Detect which cell encompasses the target text, then output its [x, y] center coordinate. 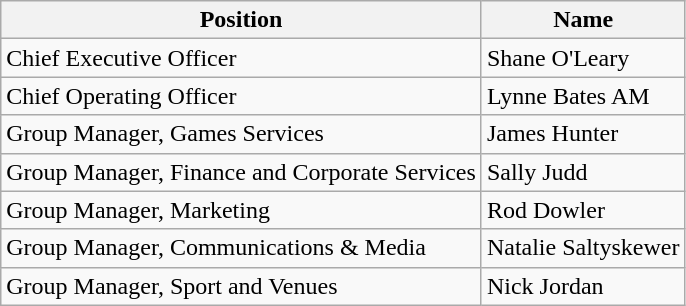
Natalie Saltyskewer [583, 248]
Rod Dowler [583, 210]
Chief Executive Officer [242, 58]
Lynne Bates AM [583, 96]
Group Manager, Finance and Corporate Services [242, 172]
Name [583, 20]
Shane O'Leary [583, 58]
Group Manager, Communications & Media [242, 248]
Sally Judd [583, 172]
Position [242, 20]
Nick Jordan [583, 286]
Group Manager, Sport and Venues [242, 286]
Chief Operating Officer [242, 96]
Group Manager, Marketing [242, 210]
James Hunter [583, 134]
Group Manager, Games Services [242, 134]
